Provide the (x, y) coordinate of the cell's center where the given text is located.  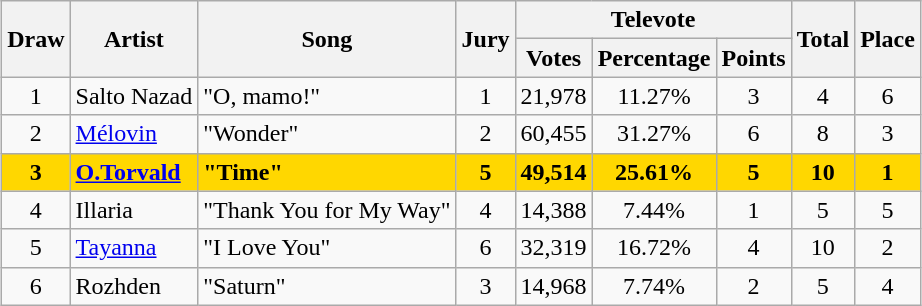
8 (823, 134)
16.72% (654, 248)
Rozhden (134, 286)
Artist (134, 39)
Salto Nazad (134, 96)
"Time" (327, 172)
11.27% (654, 96)
Jury (486, 39)
31.27% (654, 134)
7.44% (654, 210)
Mélovin (134, 134)
Song (327, 39)
O.Torvald (134, 172)
Points (754, 58)
"O, mamo!" (327, 96)
14,388 (554, 210)
32,319 (554, 248)
Total (823, 39)
"Saturn" (327, 286)
"Wonder" (327, 134)
Place (888, 39)
7.74% (654, 286)
Tayanna (134, 248)
49,514 (554, 172)
"I Love You" (327, 248)
60,455 (554, 134)
Draw (36, 39)
Televote (653, 20)
Votes (554, 58)
25.61% (654, 172)
14,968 (554, 286)
"Thank You for My Way" (327, 210)
Illaria (134, 210)
Percentage (654, 58)
21,978 (554, 96)
